Return the (X, Y) coordinate for the center point of the cell that contains the specified text.  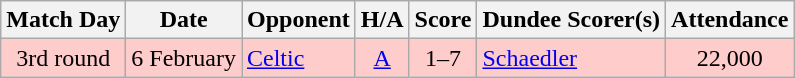
Attendance (730, 20)
Date (184, 20)
3rd round (64, 58)
Schaedler (572, 58)
1–7 (443, 58)
H/A (382, 20)
A (382, 58)
Celtic (299, 58)
Dundee Scorer(s) (572, 20)
22,000 (730, 58)
Opponent (299, 20)
Score (443, 20)
Match Day (64, 20)
6 February (184, 58)
